From the cell containing the given text, extract its center point as (x, y) coordinate. 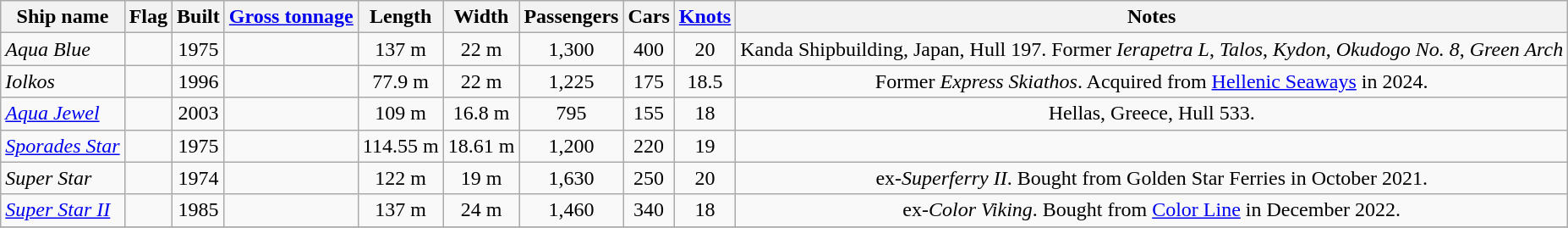
1,225 (572, 81)
Flag (148, 17)
400 (649, 49)
175 (649, 81)
Cars (649, 17)
Iolkos (63, 81)
Passengers (572, 17)
Super Star (63, 178)
19 m (481, 178)
24 m (481, 210)
Length (401, 17)
Aqua Jewel (63, 114)
250 (649, 178)
Former Express Skiathos. Acquired from Hellenic Seaways in 2024. (1152, 81)
Ship name (63, 17)
1,460 (572, 210)
77.9 m (401, 81)
ex-Superferry II. Bought from Golden Star Ferries in October 2021. (1152, 178)
19 (705, 146)
Built (199, 17)
1,300 (572, 49)
114.55 m (401, 146)
Notes (1152, 17)
1985 (199, 210)
1974 (199, 178)
18.61 m (481, 146)
Width (481, 17)
16.8 m (481, 114)
Kanda Shipbuilding, Japan, Hull 197. Former Ierapetra L, Talos, Kydon, Okudogo No. 8, Green Arch (1152, 49)
2003 (199, 114)
220 (649, 146)
1,630 (572, 178)
ex-Color Viking. Bought from Color Line in December 2022. (1152, 210)
Knots (705, 17)
Hellas, Greece, Hull 533. (1152, 114)
18.5 (705, 81)
340 (649, 210)
122 m (401, 178)
Gross tonnage (291, 17)
155 (649, 114)
Sporades Star (63, 146)
795 (572, 114)
1,200 (572, 146)
Aqua Blue (63, 49)
1996 (199, 81)
Super Star II (63, 210)
109 m (401, 114)
